Find where the given text appears and provide that cell's center as (x, y) coordinate. 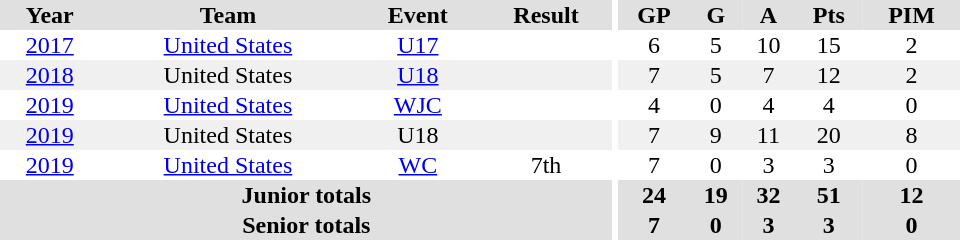
Pts (829, 15)
24 (654, 195)
A (768, 15)
2018 (50, 75)
Year (50, 15)
Senior totals (306, 225)
20 (829, 135)
WC (418, 165)
G (716, 15)
Event (418, 15)
32 (768, 195)
Result (546, 15)
51 (829, 195)
15 (829, 45)
7th (546, 165)
11 (768, 135)
U17 (418, 45)
9 (716, 135)
PIM (912, 15)
2017 (50, 45)
6 (654, 45)
8 (912, 135)
10 (768, 45)
WJC (418, 105)
Team (228, 15)
GP (654, 15)
Junior totals (306, 195)
19 (716, 195)
